Capture the cell that displays the provided text and extract its (X, Y) central coordinate. 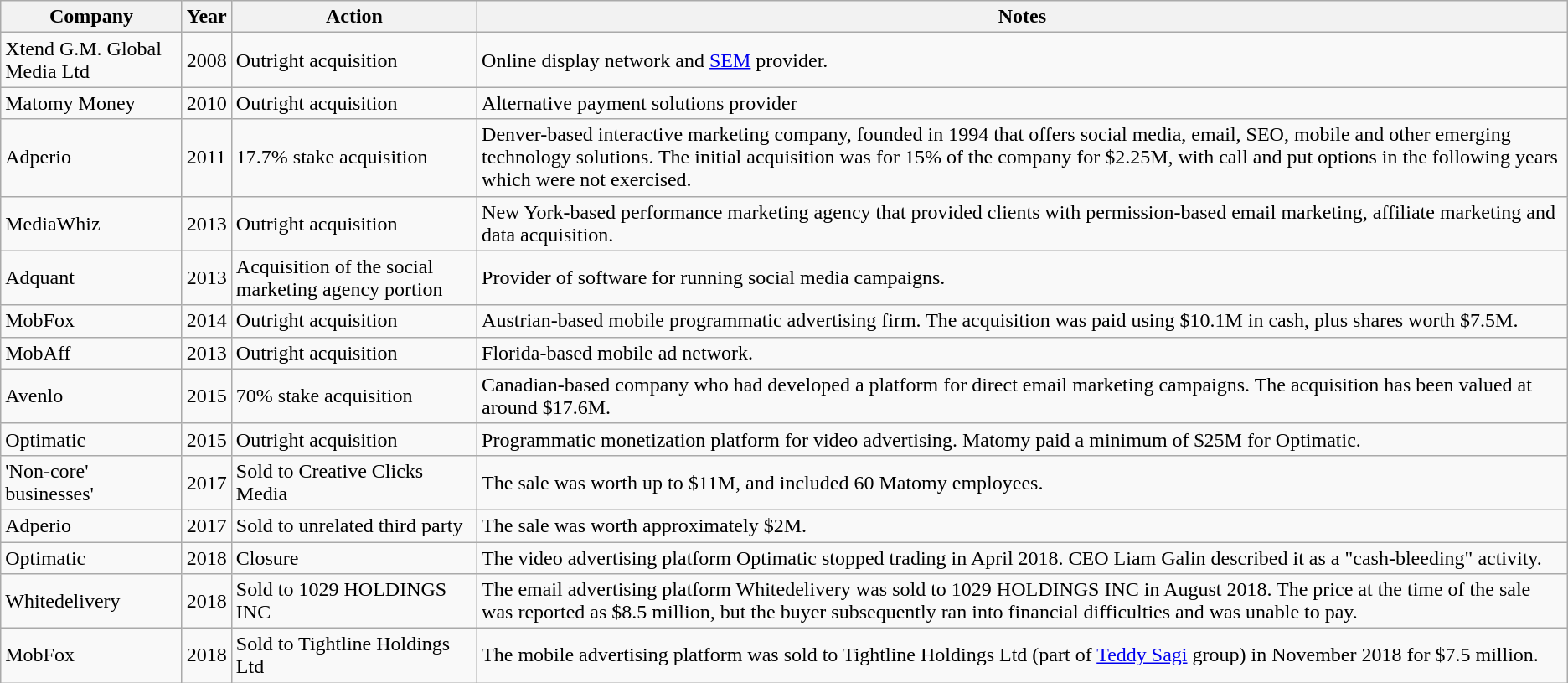
Notes (1023, 17)
Adquant (91, 278)
Whitedelivery (91, 602)
New York-based performance marketing agency that provided clients with permission-based email marketing, affiliate marketing and data acquisition. (1023, 223)
Canadian-based company who had developed a platform for direct email marketing campaigns. The acquisition has been valued at around $17.6M. (1023, 396)
17.7% stake acquisition (353, 158)
Austrian-based mobile programmatic advertising firm. The acquisition was paid using $10.1M in cash, plus shares worth $7.5M. (1023, 321)
Acquisition of the social marketing agency portion (353, 278)
Xtend G.M. Global Media Ltd (91, 60)
Closure (353, 557)
The sale was worth up to $11M, and included 60 Matomy employees. (1023, 483)
Sold to Creative Clicks Media (353, 483)
2011 (206, 158)
70% stake acquisition (353, 396)
Alternative payment solutions provider (1023, 103)
The sale was worth approximately $2M. (1023, 525)
Programmatic monetization platform for video advertising. Matomy paid a minimum of $25M for Optimatic. (1023, 439)
Florida-based mobile ad network. (1023, 353)
Sold to Tightline Holdings Ltd (353, 655)
Year (206, 17)
Provider of software for running social media campaigns. (1023, 278)
The mobile advertising platform was sold to Tightline Holdings Ltd (part of Teddy Sagi group) in November 2018 for $7.5 million. (1023, 655)
'Non-core' businesses' (91, 483)
Action (353, 17)
MediaWhiz (91, 223)
Sold to unrelated third party (353, 525)
2010 (206, 103)
Avenlo (91, 396)
2008 (206, 60)
Company (91, 17)
Online display network and SEM provider. (1023, 60)
MobAff (91, 353)
The video advertising platform Optimatic stopped trading in April 2018. CEO Liam Galin described it as a "cash-bleeding" activity. (1023, 557)
Sold to 1029 HOLDINGS INC (353, 602)
Matomy Money (91, 103)
2014 (206, 321)
